Pinpoint the cell where the given text exists, returning its [x, y] midpoint coordinate. 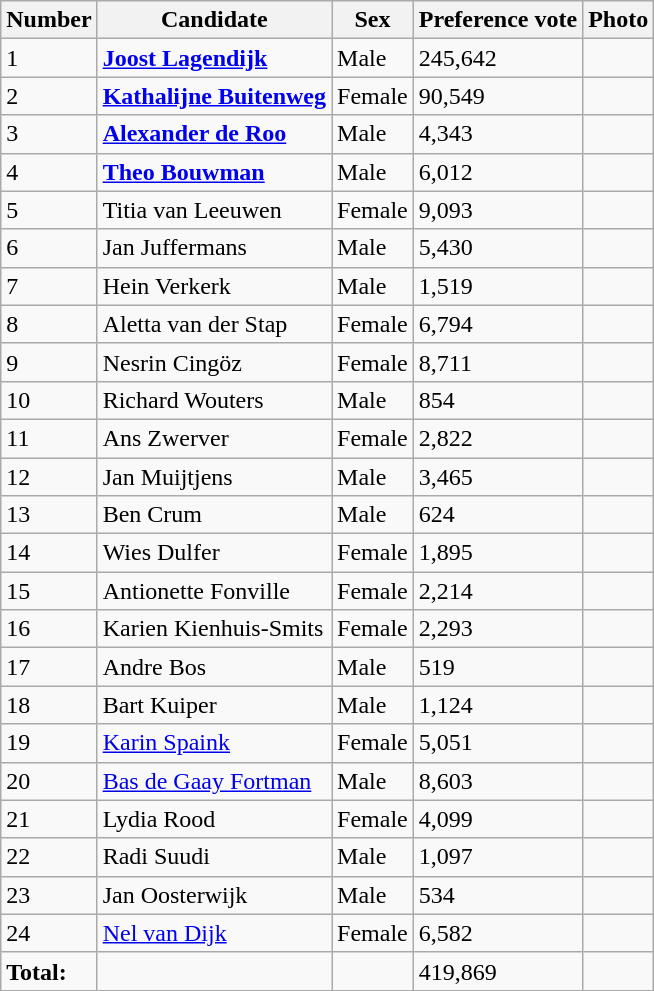
8,603 [498, 781]
24 [49, 933]
12 [49, 477]
8,711 [498, 362]
11 [49, 438]
5,051 [498, 743]
Nesrin Cingöz [214, 362]
5 [49, 210]
Richard Wouters [214, 400]
Karin Spaink [214, 743]
18 [49, 705]
Wies Dulfer [214, 553]
Nel van Dijk [214, 933]
Andre Bos [214, 667]
Jan Muijtjens [214, 477]
Theo Bouwman [214, 172]
6,582 [498, 933]
534 [498, 895]
2,293 [498, 629]
Joost Lagendijk [214, 58]
90,549 [498, 96]
Lydia Rood [214, 819]
10 [49, 400]
23 [49, 895]
16 [49, 629]
Alexander de Roo [214, 134]
Antionette Fonville [214, 591]
Aletta van der Stap [214, 324]
854 [498, 400]
6,012 [498, 172]
9,093 [498, 210]
22 [49, 857]
8 [49, 324]
13 [49, 515]
6 [49, 248]
Karien Kienhuis-Smits [214, 629]
419,869 [498, 971]
9 [49, 362]
Preference vote [498, 20]
1,895 [498, 553]
Kathalijne Buitenweg [214, 96]
Titia van Leeuwen [214, 210]
3 [49, 134]
Bas de Gaay Fortman [214, 781]
Radi Suudi [214, 857]
4 [49, 172]
4,099 [498, 819]
15 [49, 591]
Sex [373, 20]
14 [49, 553]
Ben Crum [214, 515]
19 [49, 743]
21 [49, 819]
Jan Juffermans [214, 248]
6,794 [498, 324]
4,343 [498, 134]
2,822 [498, 438]
2 [49, 96]
20 [49, 781]
Total: [49, 971]
245,642 [498, 58]
Ans Zwerver [214, 438]
624 [498, 515]
Photo [618, 20]
2,214 [498, 591]
17 [49, 667]
Jan Oosterwijk [214, 895]
Hein Verkerk [214, 286]
1,124 [498, 705]
Number [49, 20]
519 [498, 667]
3,465 [498, 477]
7 [49, 286]
Bart Kuiper [214, 705]
1,519 [498, 286]
1,097 [498, 857]
1 [49, 58]
5,430 [498, 248]
Candidate [214, 20]
